Output the (X, Y) coordinate of the center of the cell containing the given text.  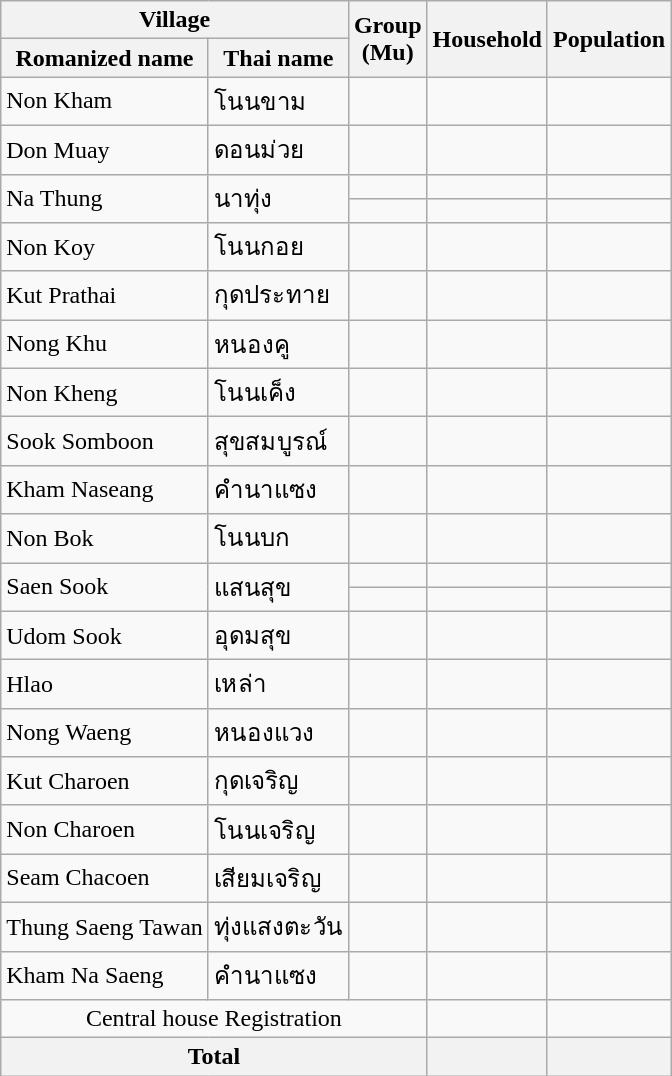
โนนกอย (278, 248)
Romanized name (105, 58)
Sook Somboon (105, 442)
Household (487, 39)
Non Koy (105, 248)
หนองแวง (278, 732)
Udom Sook (105, 636)
อุดมสุข (278, 636)
Population (608, 39)
Non Charoen (105, 830)
Saen Sook (105, 586)
กุดประทาย (278, 296)
Nong Khu (105, 344)
Kut Prathai (105, 296)
สุขสมบูรณ์ (278, 442)
โนนขาม (278, 102)
Kut Charoen (105, 782)
Kham Naseang (105, 490)
Non Bok (105, 538)
Non Kheng (105, 392)
Nong Waeng (105, 732)
ดอนม่วย (278, 150)
Seam Chacoen (105, 878)
Hlao (105, 684)
Kham Na Saeng (105, 976)
ทุ่งแสงตะวัน (278, 926)
แสนสุข (278, 586)
Central house Registration (214, 1019)
โนนเค็ง (278, 392)
Na Thung (105, 198)
เหล่า (278, 684)
Thung Saeng Tawan (105, 926)
Non Kham (105, 102)
กุดเจริญ (278, 782)
นาทุ่ง (278, 198)
Group(Mu) (388, 39)
Village (175, 20)
Thai name (278, 58)
Total (214, 1057)
โนนบก (278, 538)
หนองคู (278, 344)
Don Muay (105, 150)
เสียมเจริญ (278, 878)
โนนเจริญ (278, 830)
